Return the [x, y] coordinate for the center point of the cell that contains the specified text.  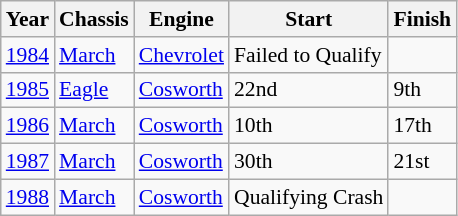
1988 [28, 197]
17th [422, 126]
Year [28, 19]
9th [422, 90]
Chassis [94, 19]
10th [308, 126]
Chevrolet [182, 55]
Qualifying Crash [308, 197]
Engine [182, 19]
21st [422, 162]
22nd [308, 90]
1986 [28, 126]
Failed to Qualify [308, 55]
1987 [28, 162]
30th [308, 162]
Start [308, 19]
1985 [28, 90]
Finish [422, 19]
Eagle [94, 90]
1984 [28, 55]
